For the text-containing cell, return its midpoint in [x, y] coordinate format. 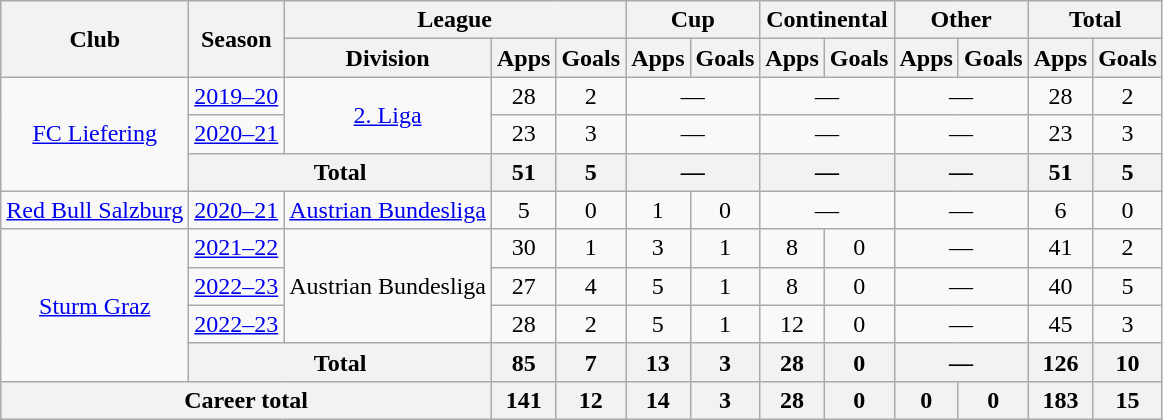
141 [523, 400]
Other [961, 20]
27 [523, 286]
126 [1060, 362]
Red Bull Salzburg [95, 210]
183 [1060, 400]
10 [1128, 362]
41 [1060, 248]
30 [523, 248]
13 [658, 362]
85 [523, 362]
4 [591, 286]
15 [1128, 400]
2021–22 [236, 248]
45 [1060, 324]
Club [95, 39]
7 [591, 362]
Division [388, 58]
6 [1060, 210]
2019–20 [236, 96]
40 [1060, 286]
League [455, 20]
14 [658, 400]
FC Liefering [95, 134]
Cup [693, 20]
Sturm Graz [95, 305]
2. Liga [388, 115]
Career total [246, 400]
Continental [827, 20]
Season [236, 39]
